Pinpoint the cell where the given text exists, returning its (X, Y) midpoint coordinate. 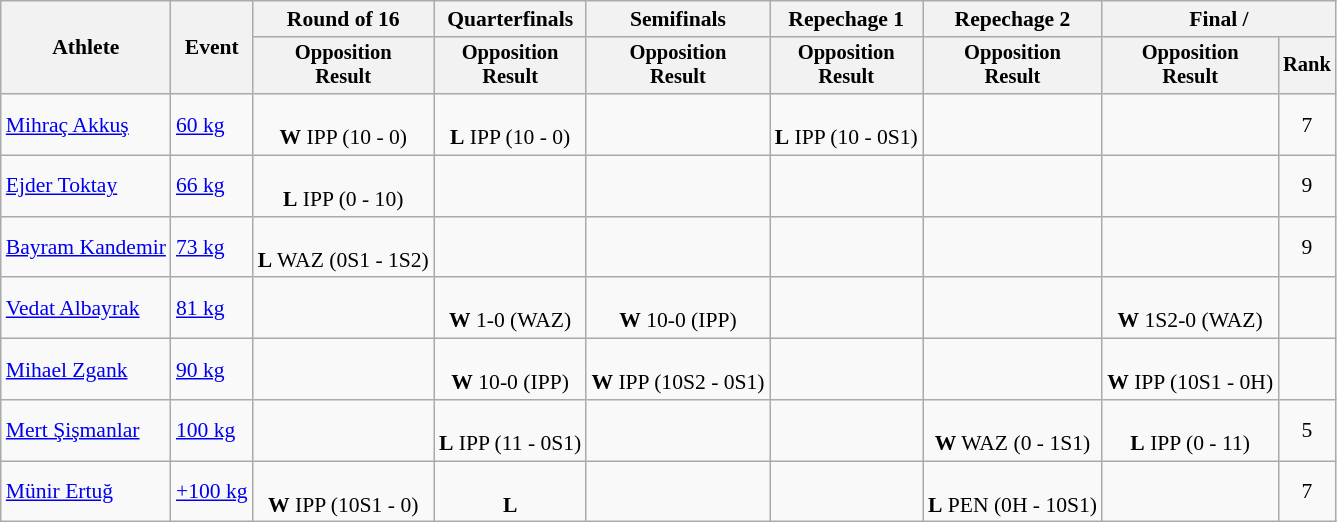
L IPP (10 - 0S1) (846, 124)
+100 kg (212, 492)
Repechage 2 (1012, 19)
60 kg (212, 124)
Vedat Albayrak (86, 308)
Mert Şişmanlar (86, 430)
L IPP (0 - 10) (344, 186)
Bayram Kandemir (86, 248)
W IPP (10 - 0) (344, 124)
Round of 16 (344, 19)
73 kg (212, 248)
5 (1307, 430)
W 1S2-0 (WAZ) (1190, 308)
L PEN (0H - 10S1) (1012, 492)
Final / (1219, 19)
Semifinals (678, 19)
66 kg (212, 186)
L IPP (10 - 0) (510, 124)
81 kg (212, 308)
L IPP (11 - 0S1) (510, 430)
Mihraç Akkuş (86, 124)
Ejder Toktay (86, 186)
L (510, 492)
100 kg (212, 430)
Quarterfinals (510, 19)
W WAZ (0 - 1S1) (1012, 430)
Repechage 1 (846, 19)
Athlete (86, 48)
L WAZ (0S1 - 1S2) (344, 248)
W 1-0 (WAZ) (510, 308)
W IPP (10S1 - 0H) (1190, 370)
Münir Ertuğ (86, 492)
Rank (1307, 66)
90 kg (212, 370)
Event (212, 48)
Mihael Zgank (86, 370)
W IPP (10S1 - 0) (344, 492)
W IPP (10S2 - 0S1) (678, 370)
L IPP (0 - 11) (1190, 430)
